Identify which cell holds the provided text, then report its [X, Y] central coordinate. 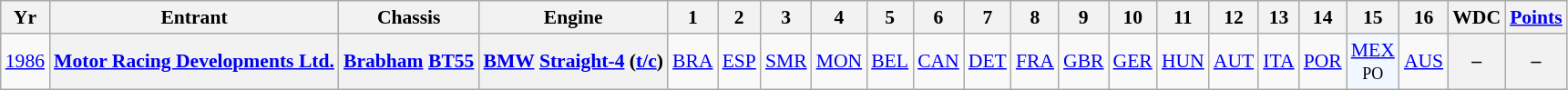
SMR [786, 62]
AUT [1234, 62]
HUN [1183, 62]
POR [1323, 62]
GBR [1084, 62]
GER [1133, 62]
12 [1234, 17]
6 [938, 17]
Points [1536, 17]
15 [1373, 17]
Motor Racing Developments Ltd. [194, 62]
BMW Straight-4 (t/c) [573, 62]
BRA [692, 62]
Engine [573, 17]
ITA [1278, 62]
WDC [1476, 17]
8 [1035, 17]
Chassis [408, 17]
11 [1183, 17]
13 [1278, 17]
DET [988, 62]
1 [692, 17]
4 [840, 17]
MON [840, 62]
10 [1133, 17]
7 [988, 17]
16 [1423, 17]
Entrant [194, 17]
14 [1323, 17]
AUS [1423, 62]
2 [740, 17]
BEL [889, 62]
FRA [1035, 62]
ESP [740, 62]
Yr [26, 17]
9 [1084, 17]
1986 [26, 62]
MEXPO [1373, 62]
5 [889, 17]
CAN [938, 62]
3 [786, 17]
Brabham BT55 [408, 62]
